Output the (X, Y) coordinate of the center of the cell containing the given text.  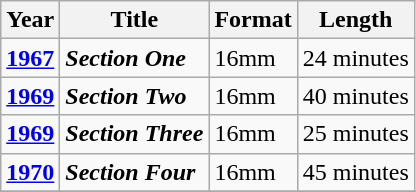
Year (30, 20)
45 minutes (356, 172)
25 minutes (356, 134)
Section One (134, 58)
40 minutes (356, 96)
1967 (30, 58)
Format (253, 20)
Section Three (134, 134)
1970 (30, 172)
Section Two (134, 96)
Length (356, 20)
24 minutes (356, 58)
Section Four (134, 172)
Title (134, 20)
